Detect which cell encompasses the target text, then output its [x, y] center coordinate. 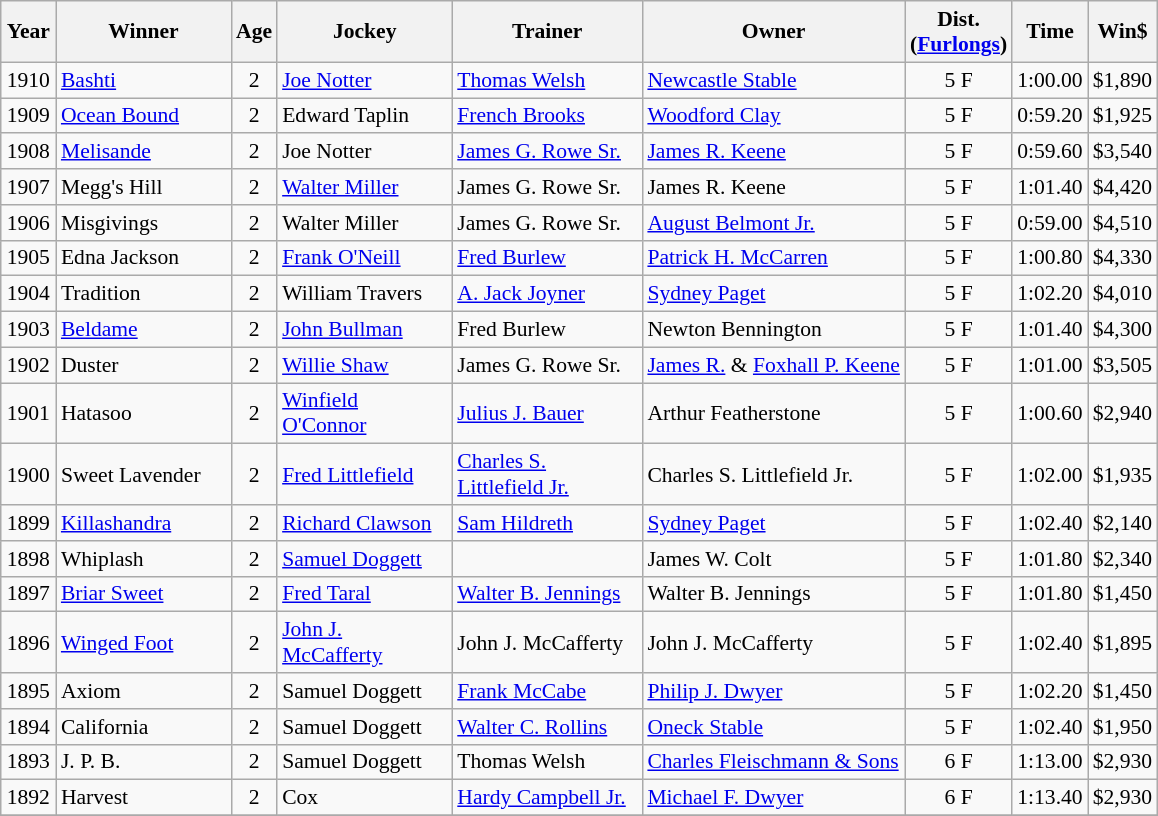
Whiplash [144, 559]
1:01.00 [1050, 365]
Beldame [144, 330]
1908 [28, 152]
Fred Littlefield [364, 474]
1903 [28, 330]
$3,540 [1122, 152]
1897 [28, 594]
Misgivings [144, 223]
$1,935 [1122, 474]
0:59.00 [1050, 223]
Owner [774, 32]
1:00.60 [1050, 414]
Frank McCabe [547, 691]
Bashti [144, 80]
French Brooks [547, 116]
Richard Clawson [364, 523]
Win$ [1122, 32]
California [144, 727]
$2,140 [1122, 523]
Jockey [364, 32]
James W. Colt [774, 559]
1901 [28, 414]
J. P. B. [144, 762]
$1,895 [1122, 642]
1894 [28, 727]
1893 [28, 762]
Hardy Campbell Jr. [547, 798]
Charles Fleischmann & Sons [774, 762]
Edna Jackson [144, 258]
Year [28, 32]
$3,505 [1122, 365]
1:13.00 [1050, 762]
James R. & Foxhall P. Keene [774, 365]
Walter C. Rollins [547, 727]
1899 [28, 523]
Oneck Stable [774, 727]
Newcastle Stable [774, 80]
John Bullman [364, 330]
1902 [28, 365]
1:00.00 [1050, 80]
1:02.00 [1050, 474]
$2,940 [1122, 414]
Briar Sweet [144, 594]
William Travers [364, 294]
Philip J. Dwyer [774, 691]
Melisande [144, 152]
$4,010 [1122, 294]
Time [1050, 32]
1900 [28, 474]
Killashandra [144, 523]
Frank O'Neill [364, 258]
Axiom [144, 691]
$4,420 [1122, 187]
0:59.20 [1050, 116]
Harvest [144, 798]
Sam Hildreth [547, 523]
Duster [144, 365]
0:59.60 [1050, 152]
1904 [28, 294]
1892 [28, 798]
Willie Shaw [364, 365]
$2,340 [1122, 559]
Newton Bennington [774, 330]
1896 [28, 642]
Cox [364, 798]
August Belmont Jr. [774, 223]
Hatasoo [144, 414]
1906 [28, 223]
Michael F. Dwyer [774, 798]
1909 [28, 116]
Sweet Lavender [144, 474]
Winged Foot [144, 642]
1898 [28, 559]
Ocean Bound [144, 116]
1910 [28, 80]
1:13.40 [1050, 798]
Arthur Featherstone [774, 414]
1895 [28, 691]
Woodford Clay [774, 116]
Fred Taral [364, 594]
$4,510 [1122, 223]
Megg's Hill [144, 187]
$1,950 [1122, 727]
$1,890 [1122, 80]
Tradition [144, 294]
1907 [28, 187]
Edward Taplin [364, 116]
Patrick H. McCarren [774, 258]
$1,925 [1122, 116]
Age [254, 32]
Winfield O'Connor [364, 414]
$4,330 [1122, 258]
Winner [144, 32]
Trainer [547, 32]
1:00.80 [1050, 258]
Julius J. Bauer [547, 414]
$4,300 [1122, 330]
Dist. (Furlongs) [958, 32]
A. Jack Joyner [547, 294]
1905 [28, 258]
